Output the (X, Y) coordinate of the center of the cell containing the given text.  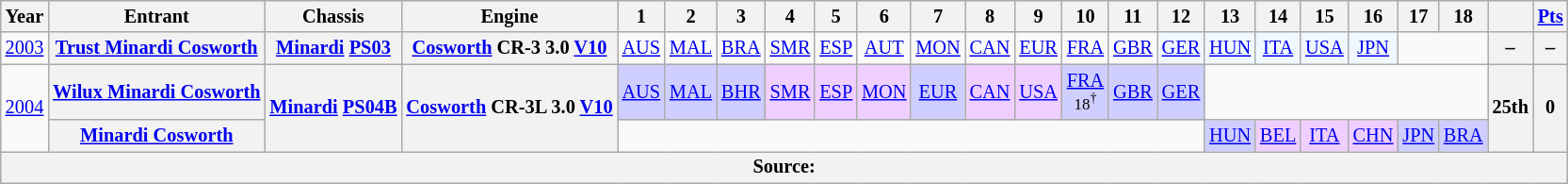
Cosworth CR-3L 3.0 V10 (509, 108)
Entrant (156, 16)
FRA18† (1085, 92)
Engine (509, 16)
4 (791, 16)
5 (836, 16)
Chassis (333, 16)
Wilux Minardi Cosworth (156, 92)
2 (691, 16)
6 (883, 16)
25th (1511, 108)
10 (1085, 16)
16 (1373, 16)
Pts (1550, 16)
8 (991, 16)
Cosworth CR-3 3.0 V10 (509, 48)
17 (1418, 16)
12 (1181, 16)
Year (24, 16)
FRA (1085, 48)
18 (1463, 16)
0 (1550, 108)
BEL (1278, 135)
14 (1278, 16)
2003 (24, 48)
Source: (784, 167)
1 (641, 16)
Trust Minardi Cosworth (156, 48)
11 (1133, 16)
7 (938, 16)
Minardi Cosworth (156, 135)
9 (1038, 16)
2004 (24, 108)
15 (1324, 16)
CHN (1373, 135)
BHR (741, 92)
Minardi PS04B (333, 108)
3 (741, 16)
13 (1230, 16)
AUT (883, 48)
Minardi PS03 (333, 48)
